Extract the [x, y] coordinate from the center of the cell holding the provided text.  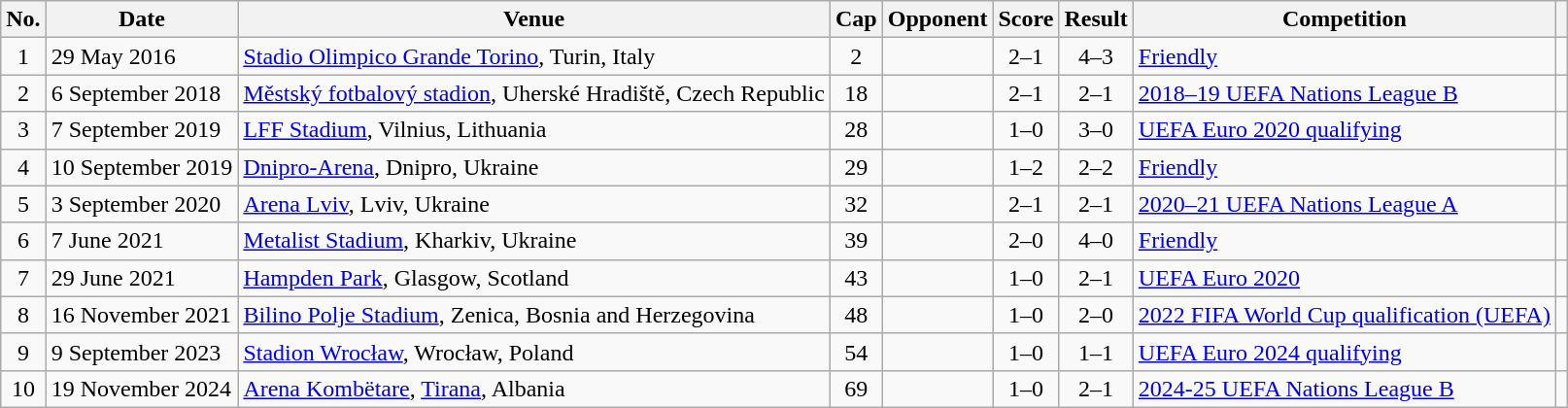
3–0 [1096, 130]
18 [856, 93]
Hampden Park, Glasgow, Scotland [534, 278]
Competition [1345, 19]
3 September 2020 [142, 204]
16 November 2021 [142, 315]
43 [856, 278]
7 [23, 278]
29 June 2021 [142, 278]
Result [1096, 19]
8 [23, 315]
39 [856, 241]
Score [1026, 19]
10 [23, 389]
9 [23, 352]
1–1 [1096, 352]
2–2 [1096, 167]
4–0 [1096, 241]
69 [856, 389]
Městský fotbalový stadion, Uherské Hradiště, Czech Republic [534, 93]
2020–21 UEFA Nations League A [1345, 204]
54 [856, 352]
29 May 2016 [142, 56]
29 [856, 167]
4–3 [1096, 56]
Venue [534, 19]
1–2 [1026, 167]
2018–19 UEFA Nations League B [1345, 93]
Arena Lviv, Lviv, Ukraine [534, 204]
10 September 2019 [142, 167]
28 [856, 130]
Cap [856, 19]
32 [856, 204]
Dnipro-Arena, Dnipro, Ukraine [534, 167]
7 September 2019 [142, 130]
3 [23, 130]
19 November 2024 [142, 389]
Opponent [937, 19]
1 [23, 56]
7 June 2021 [142, 241]
Stadio Olimpico Grande Torino, Turin, Italy [534, 56]
Metalist Stadium, Kharkiv, Ukraine [534, 241]
UEFA Euro 2020 [1345, 278]
UEFA Euro 2024 qualifying [1345, 352]
9 September 2023 [142, 352]
5 [23, 204]
2022 FIFA World Cup qualification (UEFA) [1345, 315]
2024-25 UEFA Nations League B [1345, 389]
Stadion Wrocław, Wrocław, Poland [534, 352]
Arena Kombëtare, Tirana, Albania [534, 389]
Bilino Polje Stadium, Zenica, Bosnia and Herzegovina [534, 315]
6 [23, 241]
6 September 2018 [142, 93]
4 [23, 167]
48 [856, 315]
LFF Stadium, Vilnius, Lithuania [534, 130]
No. [23, 19]
UEFA Euro 2020 qualifying [1345, 130]
Date [142, 19]
